Search for the cell housing the specified text and yield its (x, y) center coordinate. 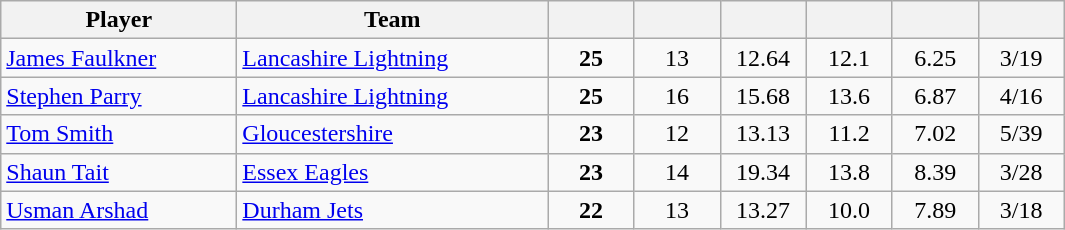
Essex Eagles (392, 172)
10.0 (849, 210)
5/39 (1021, 134)
22 (591, 210)
Shaun Tait (119, 172)
3/18 (1021, 210)
6.25 (935, 58)
Durham Jets (392, 210)
Gloucestershire (392, 134)
11.2 (849, 134)
12 (677, 134)
3/19 (1021, 58)
7.89 (935, 210)
19.34 (763, 172)
6.87 (935, 96)
14 (677, 172)
8.39 (935, 172)
16 (677, 96)
Player (119, 20)
Team (392, 20)
Stephen Parry (119, 96)
13.6 (849, 96)
3/28 (1021, 172)
Tom Smith (119, 134)
12.64 (763, 58)
7.02 (935, 134)
Usman Arshad (119, 210)
James Faulkner (119, 58)
13.13 (763, 134)
12.1 (849, 58)
13.27 (763, 210)
15.68 (763, 96)
13.8 (849, 172)
4/16 (1021, 96)
